Detect which cell encompasses the target text, then output its [x, y] center coordinate. 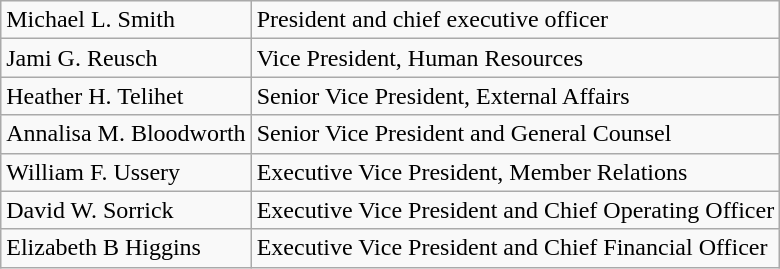
Jami G. Reusch [126, 58]
Executive Vice President and Chief Operating Officer [516, 210]
Annalisa M. Bloodworth [126, 134]
Senior Vice President and General Counsel [516, 134]
Executive Vice President and Chief Financial Officer [516, 248]
Senior Vice President, External Affairs [516, 96]
David W. Sorrick [126, 210]
Executive Vice President, Member Relations [516, 172]
Elizabeth B Higgins [126, 248]
William F. Ussery [126, 172]
Heather H. Telihet [126, 96]
President and chief executive officer [516, 20]
Vice President, Human Resources [516, 58]
Michael L. Smith [126, 20]
